Search for the cell housing the specified text and yield its (X, Y) center coordinate. 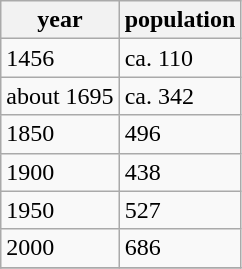
ca. 342 (180, 96)
496 (180, 134)
population (180, 20)
1456 (60, 58)
2000 (60, 248)
ca. 110 (180, 58)
1900 (60, 172)
1950 (60, 210)
year (60, 20)
686 (180, 248)
1850 (60, 134)
438 (180, 172)
about 1695 (60, 96)
527 (180, 210)
